Output the [X, Y] coordinate of the center of the cell containing the given text.  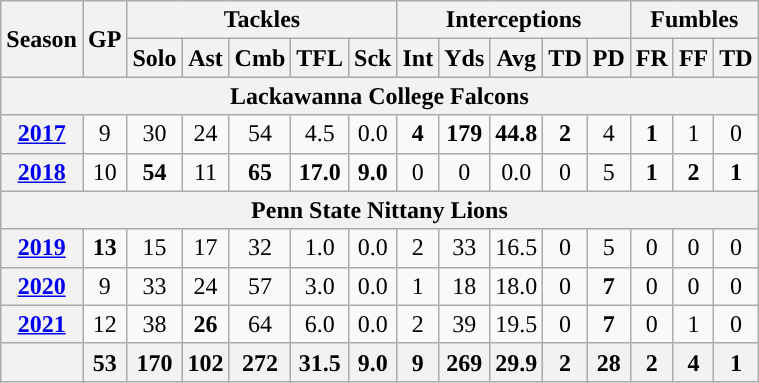
170 [154, 362]
39 [464, 324]
1.0 [320, 248]
Yds [464, 58]
Avg [516, 58]
15 [154, 248]
30 [154, 134]
FF [693, 58]
179 [464, 134]
2017 [42, 134]
17.0 [320, 172]
Solo [154, 58]
4.5 [320, 134]
3.0 [320, 286]
57 [260, 286]
Penn State Nittany Lions [380, 210]
38 [154, 324]
Lackawanna College Falcons [380, 96]
GP [104, 39]
Interceptions [514, 20]
26 [206, 324]
17 [206, 248]
65 [260, 172]
Cmb [260, 58]
16.5 [516, 248]
Ast [206, 58]
19.5 [516, 324]
Sck [373, 58]
12 [104, 324]
102 [206, 362]
269 [464, 362]
TFL [320, 58]
Season [42, 39]
Tackles [262, 20]
FR [652, 58]
11 [206, 172]
272 [260, 362]
44.8 [516, 134]
31.5 [320, 362]
32 [260, 248]
29.9 [516, 362]
Fumbles [694, 20]
2020 [42, 286]
2019 [42, 248]
10 [104, 172]
53 [104, 362]
2021 [42, 324]
PD [608, 58]
6.0 [320, 324]
2018 [42, 172]
13 [104, 248]
Int [418, 58]
18 [464, 286]
28 [608, 362]
18.0 [516, 286]
64 [260, 324]
